For the text-containing cell, return its midpoint in [X, Y] coordinate format. 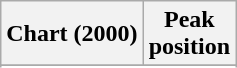
Chart (2000) [72, 34]
Peakposition [189, 34]
